Scan for the cell matching the given text and deliver its [x, y] coordinate at center. 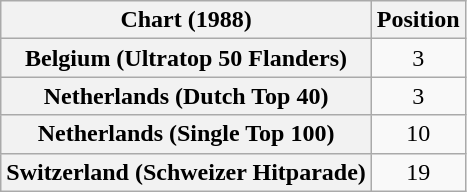
19 [418, 172]
Switzerland (Schweizer Hitparade) [186, 172]
10 [418, 134]
Belgium (Ultratop 50 Flanders) [186, 58]
Position [418, 20]
Chart (1988) [186, 20]
Netherlands (Single Top 100) [186, 134]
Netherlands (Dutch Top 40) [186, 96]
